Return the (x, y) coordinate for the center point of the cell that contains the specified text.  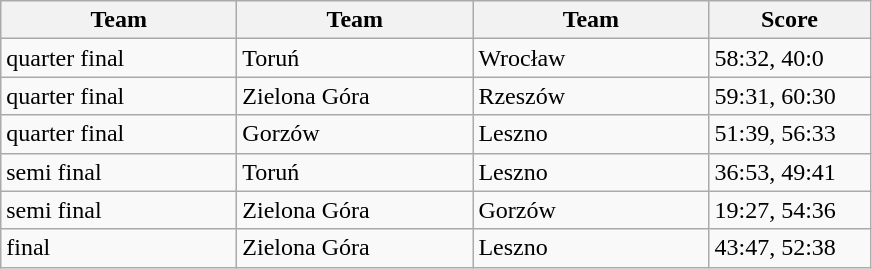
Rzeszów (591, 96)
Score (790, 20)
51:39, 56:33 (790, 134)
36:53, 49:41 (790, 172)
43:47, 52:38 (790, 248)
19:27, 54:36 (790, 210)
Wrocław (591, 58)
59:31, 60:30 (790, 96)
final (119, 248)
58:32, 40:0 (790, 58)
